Identify which cell holds the provided text, then report its (X, Y) central coordinate. 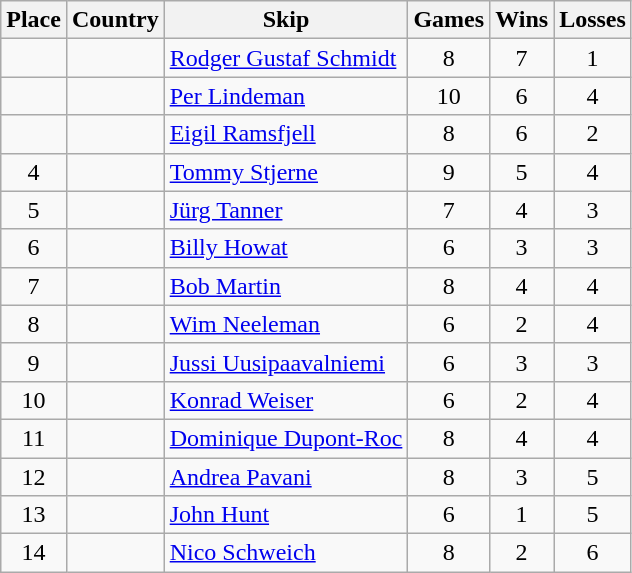
Skip (286, 20)
Country (115, 20)
Per Lindeman (286, 96)
Wins (522, 20)
Games (449, 20)
14 (34, 553)
John Hunt (286, 515)
Rodger Gustaf Schmidt (286, 58)
Dominique Dupont-Roc (286, 438)
Jussi Uusipaavalniemi (286, 362)
Nico Schweich (286, 553)
13 (34, 515)
Bob Martin (286, 286)
Andrea Pavani (286, 477)
Place (34, 20)
12 (34, 477)
11 (34, 438)
Tommy Stjerne (286, 172)
Wim Neeleman (286, 324)
Jürg Tanner (286, 210)
Konrad Weiser (286, 400)
Billy Howat (286, 248)
Losses (593, 20)
Eigil Ramsfjell (286, 134)
